Determine the [x, y] coordinate at the center of the cell enclosing the given text.  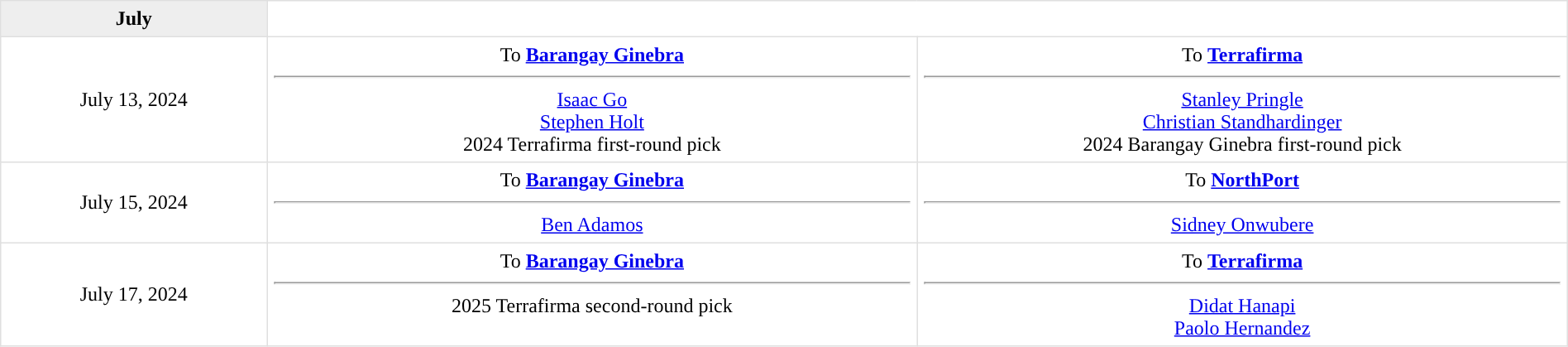
July 15, 2024 [134, 203]
To NorthPortSidney Onwubere [1242, 203]
To TerrafirmaStanley PringleChristian Standhardinger2024 Barangay Ginebra first-round pick [1242, 99]
To Barangay GinebraIsaac GoStephen Holt2024 Terrafirma first-round pick [592, 99]
To Barangay Ginebra2025 Terrafirma second-round pick [592, 294]
July [134, 19]
To TerrafirmaDidat HanapiPaolo Hernandez [1242, 294]
July 13, 2024 [134, 99]
To Barangay GinebraBen Adamos [592, 203]
July 17, 2024 [134, 294]
